Scan for the cell matching the given text and deliver its [x, y] coordinate at center. 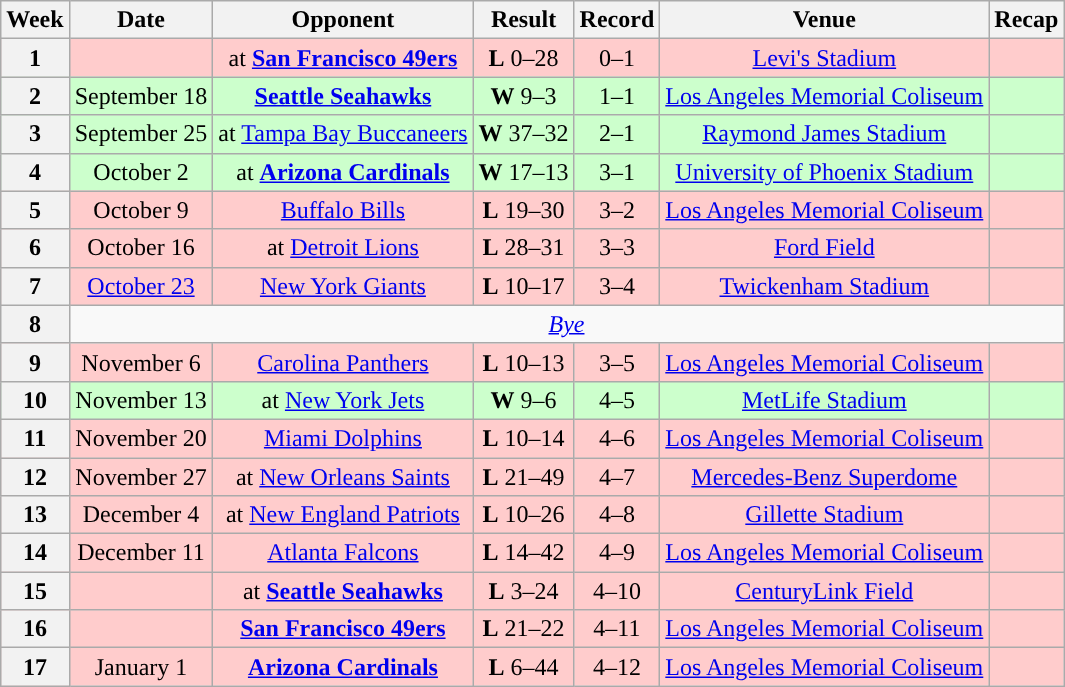
10 [35, 400]
8 [35, 324]
L 0–28 [524, 58]
4–5 [617, 400]
October 2 [141, 172]
3–1 [617, 172]
October 9 [141, 210]
W 9–3 [524, 96]
2 [35, 96]
L 10–14 [524, 438]
at New York Jets [343, 400]
12 [35, 477]
at Arizona Cardinals [343, 172]
MetLife Stadium [824, 400]
0–1 [617, 58]
Miami Dolphins [343, 438]
at San Francisco 49ers [343, 58]
L 19–30 [524, 210]
at New Orleans Saints [343, 477]
W 9–6 [524, 400]
Atlanta Falcons [343, 553]
L 14–42 [524, 553]
1 [35, 58]
at Detroit Lions [343, 248]
L 28–31 [524, 248]
4–8 [617, 515]
9 [35, 362]
CenturyLink Field [824, 591]
January 1 [141, 667]
W 17–13 [524, 172]
Recap [1026, 20]
11 [35, 438]
L 21–22 [524, 629]
2–1 [617, 134]
Raymond James Stadium [824, 134]
5 [35, 210]
Record [617, 20]
December 4 [141, 515]
September 25 [141, 134]
16 [35, 629]
6 [35, 248]
4–10 [617, 591]
Date [141, 20]
Levi's Stadium [824, 58]
14 [35, 553]
3–4 [617, 286]
November 20 [141, 438]
L 6–44 [524, 667]
San Francisco 49ers [343, 629]
Carolina Panthers [343, 362]
17 [35, 667]
at Seattle Seahawks [343, 591]
Twickenham Stadium [824, 286]
Week [35, 20]
Result [524, 20]
Venue [824, 20]
December 11 [141, 553]
September 18 [141, 96]
at Tampa Bay Buccaneers [343, 134]
November 13 [141, 400]
October 23 [141, 286]
L 3–24 [524, 591]
Mercedes-Benz Superdome [824, 477]
November 6 [141, 362]
L 10–26 [524, 515]
4–6 [617, 438]
4–12 [617, 667]
New York Giants [343, 286]
L 10–17 [524, 286]
Bye [566, 324]
1–1 [617, 96]
Opponent [343, 20]
13 [35, 515]
15 [35, 591]
4–11 [617, 629]
L 10–13 [524, 362]
November 27 [141, 477]
W 37–32 [524, 134]
Buffalo Bills [343, 210]
Gillette Stadium [824, 515]
University of Phoenix Stadium [824, 172]
4–7 [617, 477]
L 21–49 [524, 477]
3–3 [617, 248]
3 [35, 134]
4 [35, 172]
October 16 [141, 248]
Seattle Seahawks [343, 96]
Arizona Cardinals [343, 667]
Ford Field [824, 248]
at New England Patriots [343, 515]
3–5 [617, 362]
4–9 [617, 553]
3–2 [617, 210]
7 [35, 286]
